Return [x, y] of the center of cell containing provided text 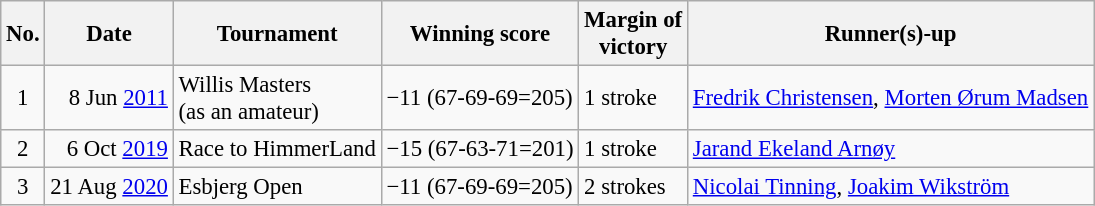
Date [109, 34]
No. [23, 34]
6 Oct 2019 [109, 149]
Fredrik Christensen, Morten Ørum Madsen [890, 98]
2 [23, 149]
Nicolai Tinning, Joakim Wikström [890, 187]
Race to HimmerLand [277, 149]
3 [23, 187]
Margin ofvictory [634, 34]
8 Jun 2011 [109, 98]
Runner(s)-up [890, 34]
−15 (67-63-71=201) [480, 149]
Jarand Ekeland Arnøy [890, 149]
Winning score [480, 34]
1 [23, 98]
Esbjerg Open [277, 187]
Tournament [277, 34]
21 Aug 2020 [109, 187]
2 strokes [634, 187]
Willis Masters(as an amateur) [277, 98]
